From the cell containing the given text, extract its center point as [X, Y] coordinate. 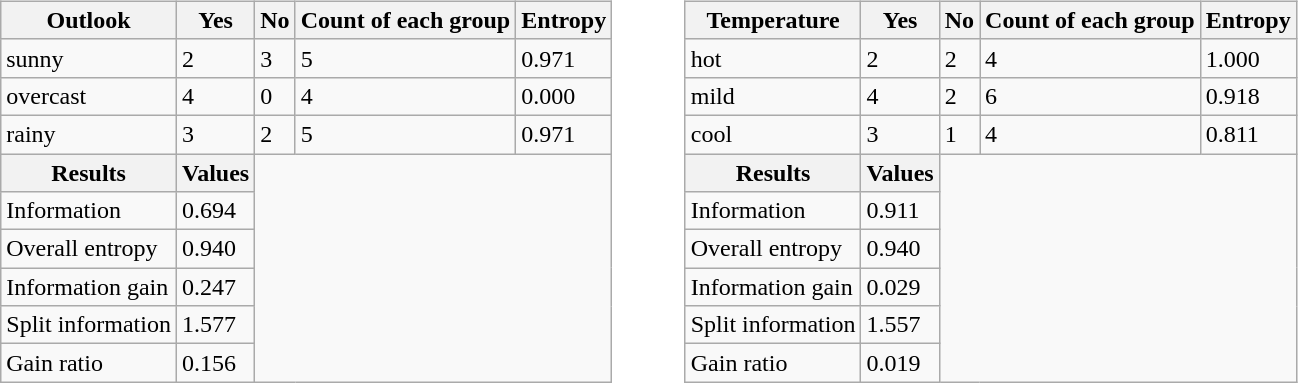
rainy [89, 134]
0.247 [215, 287]
sunny [89, 58]
0.694 [215, 211]
0.911 [900, 211]
Temperature [773, 20]
0.918 [1248, 96]
0.156 [215, 363]
Outlook [89, 20]
0.811 [1248, 134]
1 [959, 134]
1.577 [215, 325]
0.000 [564, 96]
0.019 [900, 363]
1.000 [1248, 58]
hot [773, 58]
overcast [89, 96]
cool [773, 134]
6 [1090, 96]
0 [275, 96]
0.029 [900, 287]
mild [773, 96]
1.557 [900, 325]
